Determine the [X, Y] coordinate at the center of the cell enclosing the given text.  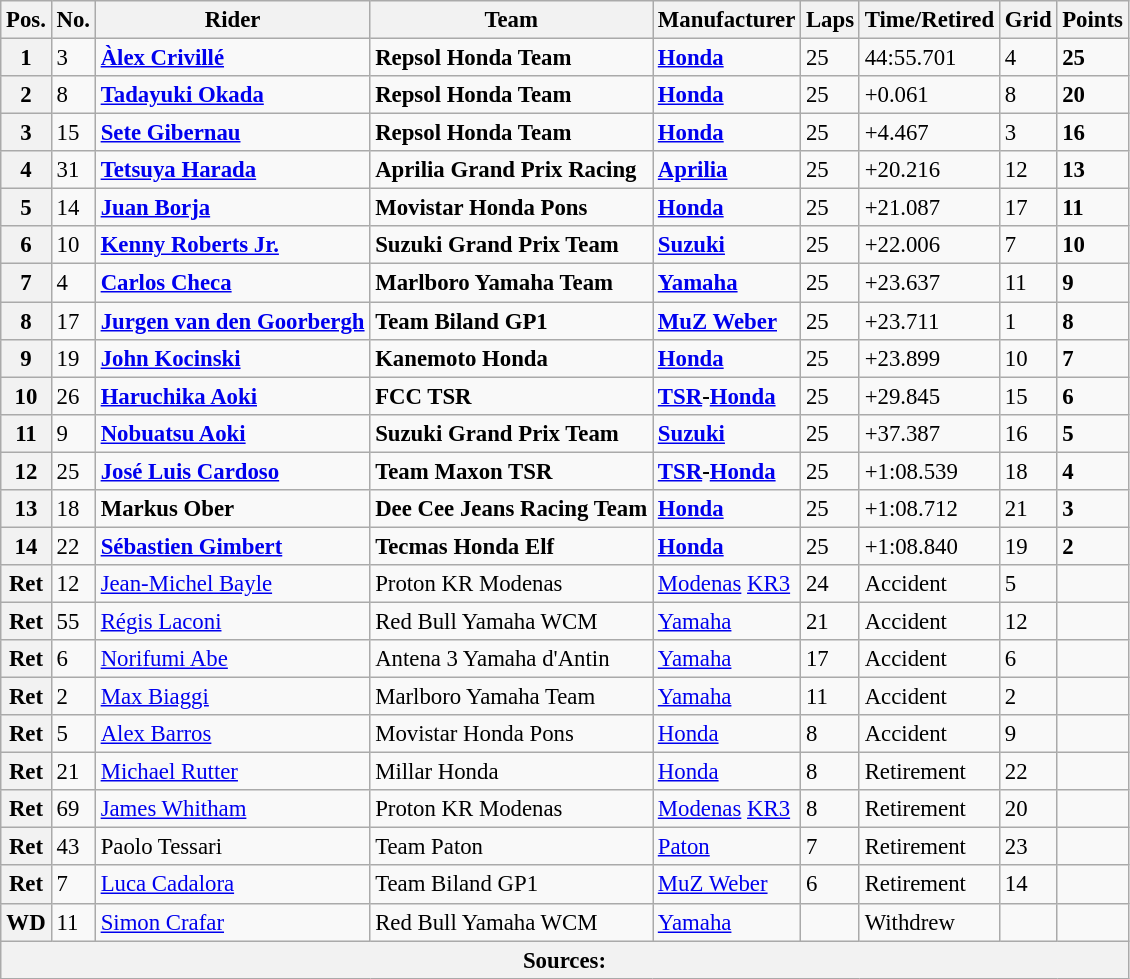
+21.087 [929, 208]
Àlex Crivillé [232, 58]
Max Biaggi [232, 697]
Paolo Tessari [232, 847]
69 [73, 809]
Luca Cadalora [232, 885]
Tetsuya Harada [232, 170]
Markus Ober [232, 509]
43 [73, 847]
Rider [232, 20]
Tadayuki Okada [232, 95]
Points [1092, 20]
Régis Laconi [232, 621]
Aprilia Grand Prix Racing [512, 170]
Michael Rutter [232, 772]
55 [73, 621]
Antena 3 Yamaha d'Antin [512, 659]
Haruchika Aoki [232, 396]
Alex Barros [232, 734]
31 [73, 170]
James Whitham [232, 809]
Pos. [26, 20]
Juan Borja [232, 208]
Dee Cee Jeans Racing Team [512, 509]
Team Paton [512, 847]
Withdrew [929, 922]
Millar Honda [512, 772]
+37.387 [929, 433]
John Kocinski [232, 358]
+23.711 [929, 321]
24 [830, 584]
+20.216 [929, 170]
FCC TSR [512, 396]
44:55.701 [929, 58]
+1:08.712 [929, 509]
Paton [727, 847]
Time/Retired [929, 20]
+22.006 [929, 245]
Sete Gibernau [232, 133]
+23.637 [929, 283]
+1:08.840 [929, 546]
+4.467 [929, 133]
Kenny Roberts Jr. [232, 245]
Manufacturer [727, 20]
Team [512, 20]
Team Maxon TSR [512, 471]
Nobuatsu Aoki [232, 433]
+1:08.539 [929, 471]
Norifumi Abe [232, 659]
No. [73, 20]
+0.061 [929, 95]
WD [26, 922]
José Luis Cardoso [232, 471]
Kanemoto Honda [512, 358]
Simon Crafar [232, 922]
Jean-Michel Bayle [232, 584]
Aprilia [727, 170]
+23.899 [929, 358]
Sources: [565, 960]
Carlos Checa [232, 283]
Tecmas Honda Elf [512, 546]
26 [73, 396]
Grid [1028, 20]
Jurgen van den Goorbergh [232, 321]
+29.845 [929, 396]
Laps [830, 20]
Sébastien Gimbert [232, 546]
23 [1028, 847]
